Find where the given text appears and provide that cell's center as [x, y] coordinate. 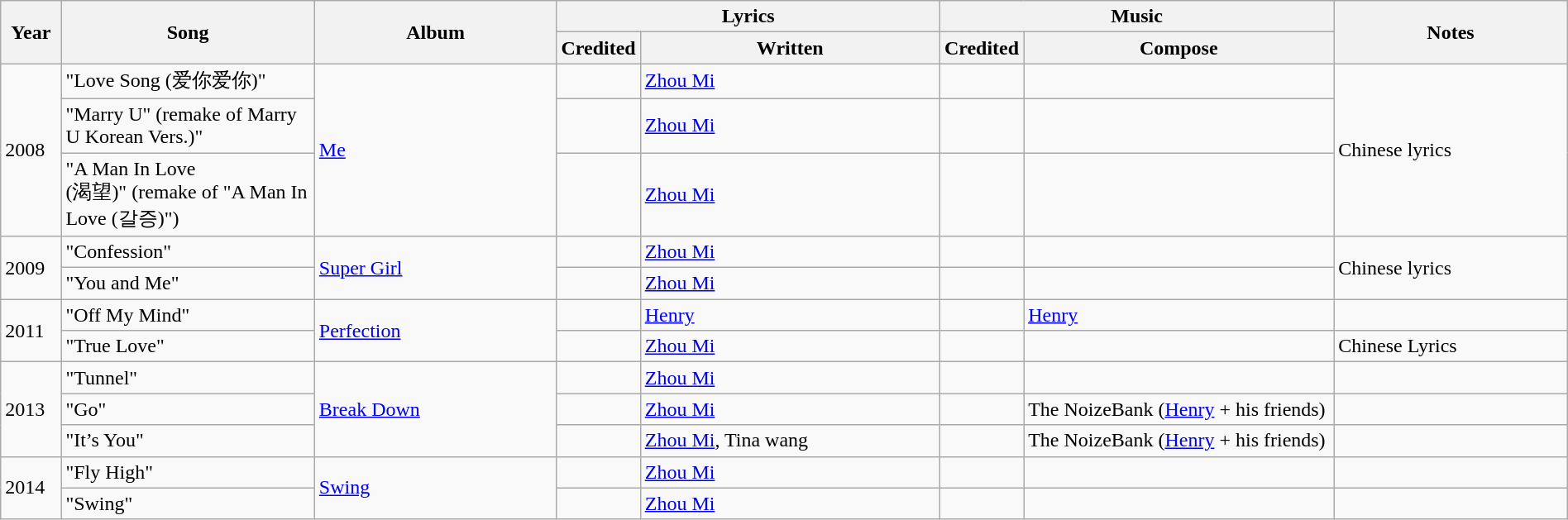
"Confession" [188, 252]
Lyrics [748, 17]
Notes [1451, 32]
Perfection [435, 331]
Zhou Mi, Tina wang [790, 441]
2011 [31, 331]
"Love Song (爱你爱你)" [188, 81]
"Marry U" (remake of Marry U Korean Vers.)" [188, 126]
Me [435, 150]
Compose [1179, 48]
2014 [31, 488]
Year [31, 32]
"Off My Mind" [188, 315]
"Swing" [188, 503]
Swing [435, 488]
Music [1136, 17]
"You and Me" [188, 284]
Written [790, 48]
"A Man In Love(渴望)" (remake of "A Man In Love (갈증)") [188, 193]
2009 [31, 268]
Song [188, 32]
2008 [31, 150]
"It’s You" [188, 441]
Super Girl [435, 268]
2013 [31, 409]
"True Love" [188, 346]
Chinese Lyrics [1451, 346]
"Go" [188, 409]
Album [435, 32]
"Tunnel" [188, 378]
"Fly High" [188, 472]
Break Down [435, 409]
